Capture the cell that displays the provided text and extract its (X, Y) central coordinate. 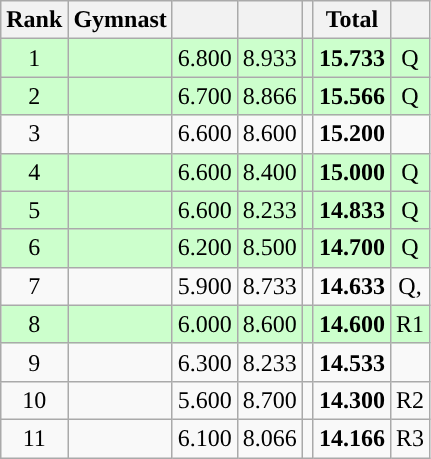
6.700 (204, 96)
15.733 (352, 58)
2 (34, 96)
1 (34, 58)
5 (34, 210)
3 (34, 134)
6.300 (204, 362)
8.700 (270, 400)
6.000 (204, 324)
8.400 (270, 172)
14.700 (352, 248)
R1 (410, 324)
15.000 (352, 172)
8.733 (270, 286)
Total (352, 20)
Rank (34, 20)
15.200 (352, 134)
8.866 (270, 96)
7 (34, 286)
8.933 (270, 58)
14.166 (352, 438)
15.566 (352, 96)
R2 (410, 400)
6.200 (204, 248)
8 (34, 324)
5.900 (204, 286)
6.100 (204, 438)
4 (34, 172)
14.300 (352, 400)
14.533 (352, 362)
Gymnast (120, 20)
Q, (410, 286)
5.600 (204, 400)
14.833 (352, 210)
6.800 (204, 58)
R3 (410, 438)
14.633 (352, 286)
10 (34, 400)
11 (34, 438)
8.500 (270, 248)
6 (34, 248)
9 (34, 362)
8.066 (270, 438)
14.600 (352, 324)
